Return the (x, y) coordinate for the center point of the cell that contains the specified text.  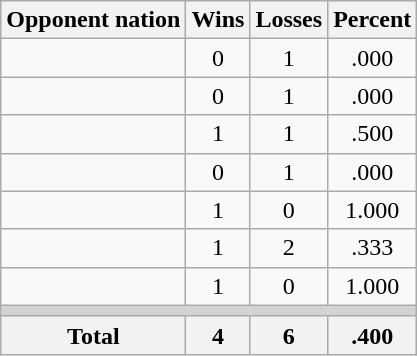
6 (289, 335)
.500 (372, 134)
Losses (289, 20)
Percent (372, 20)
.400 (372, 335)
4 (218, 335)
Opponent nation (94, 20)
Total (94, 335)
Wins (218, 20)
2 (289, 248)
.333 (372, 248)
